For the text-containing cell, return its midpoint in [X, Y] coordinate format. 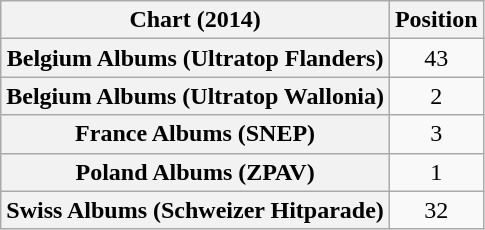
2 [436, 96]
Belgium Albums (Ultratop Wallonia) [196, 96]
43 [436, 58]
32 [436, 210]
Swiss Albums (Schweizer Hitparade) [196, 210]
3 [436, 134]
Poland Albums (ZPAV) [196, 172]
Position [436, 20]
Belgium Albums (Ultratop Flanders) [196, 58]
Chart (2014) [196, 20]
1 [436, 172]
France Albums (SNEP) [196, 134]
